Identify which cell holds the provided text, then report its (X, Y) central coordinate. 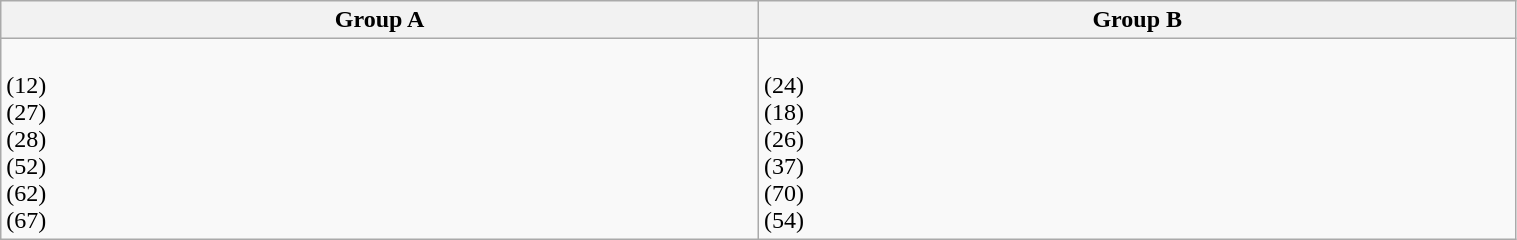
Group A (380, 20)
(24) (18) (26) (37) (70) (54) (1137, 139)
Group B (1137, 20)
(12) (27) (28) (52) (62) (67) (380, 139)
